Provide the (x, y) coordinate of the cell's center where the given text is located.  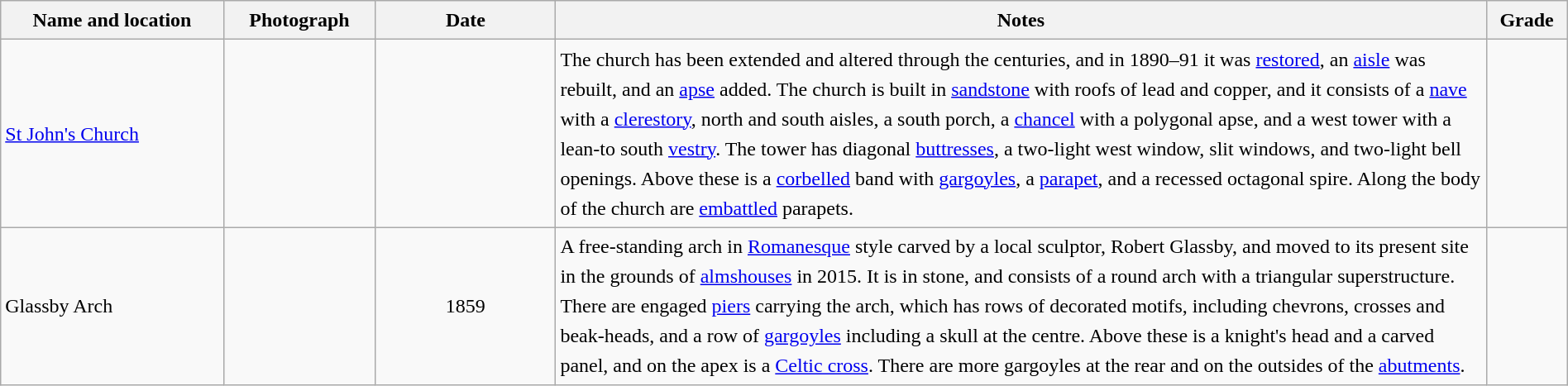
Photograph (299, 20)
Notes (1021, 20)
1859 (466, 306)
St John's Church (112, 134)
Name and location (112, 20)
Glassby Arch (112, 306)
Grade (1527, 20)
Date (466, 20)
